Return (x, y) of the center of cell containing provided text 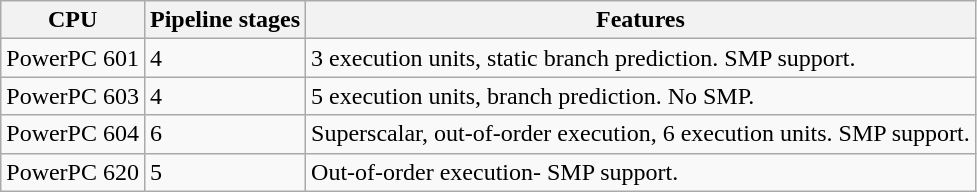
PowerPC 603 (73, 96)
5 (224, 172)
5 execution units, branch prediction. No SMP. (641, 96)
Superscalar, out-of-order execution, 6 execution units. SMP support. (641, 134)
PowerPC 604 (73, 134)
6 (224, 134)
PowerPC 620 (73, 172)
CPU (73, 20)
PowerPC 601 (73, 58)
3 execution units, static branch prediction. SMP support. (641, 58)
Pipeline stages (224, 20)
Features (641, 20)
Out-of-order execution- SMP support. (641, 172)
